From the cell containing the given text, extract its center point as (X, Y) coordinate. 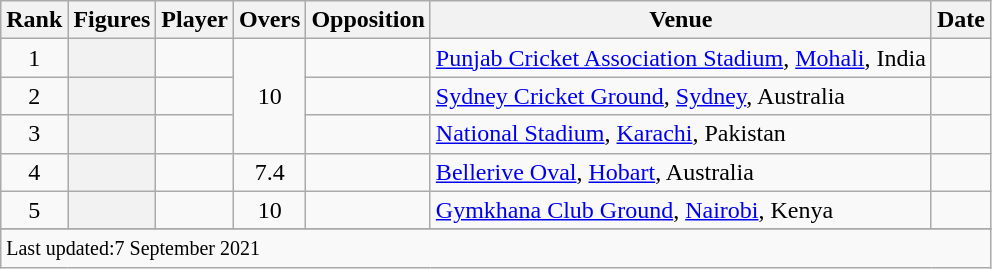
Gymkhana Club Ground, Nairobi, Kenya (680, 210)
Bellerive Oval, Hobart, Australia (680, 172)
5 (34, 210)
2 (34, 96)
Sydney Cricket Ground, Sydney, Australia (680, 96)
Figures (112, 20)
Player (195, 20)
National Stadium, Karachi, Pakistan (680, 134)
Rank (34, 20)
7.4 (270, 172)
4 (34, 172)
Date (960, 20)
1 (34, 58)
Punjab Cricket Association Stadium, Mohali, India (680, 58)
Venue (680, 20)
Last updated:7 September 2021 (496, 248)
Opposition (368, 20)
Overs (270, 20)
3 (34, 134)
